Scan for the cell matching the given text and deliver its (X, Y) coordinate at center. 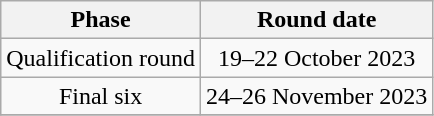
19–22 October 2023 (316, 58)
Qualification round (101, 58)
Final six (101, 96)
24–26 November 2023 (316, 96)
Phase (101, 20)
Round date (316, 20)
